Scan for the cell matching the given text and deliver its [X, Y] coordinate at center. 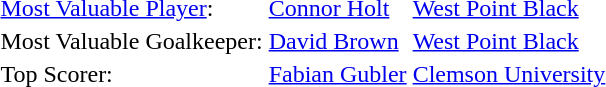
David Brown [338, 41]
